Find where the given text appears and provide that cell's center as [X, Y] coordinate. 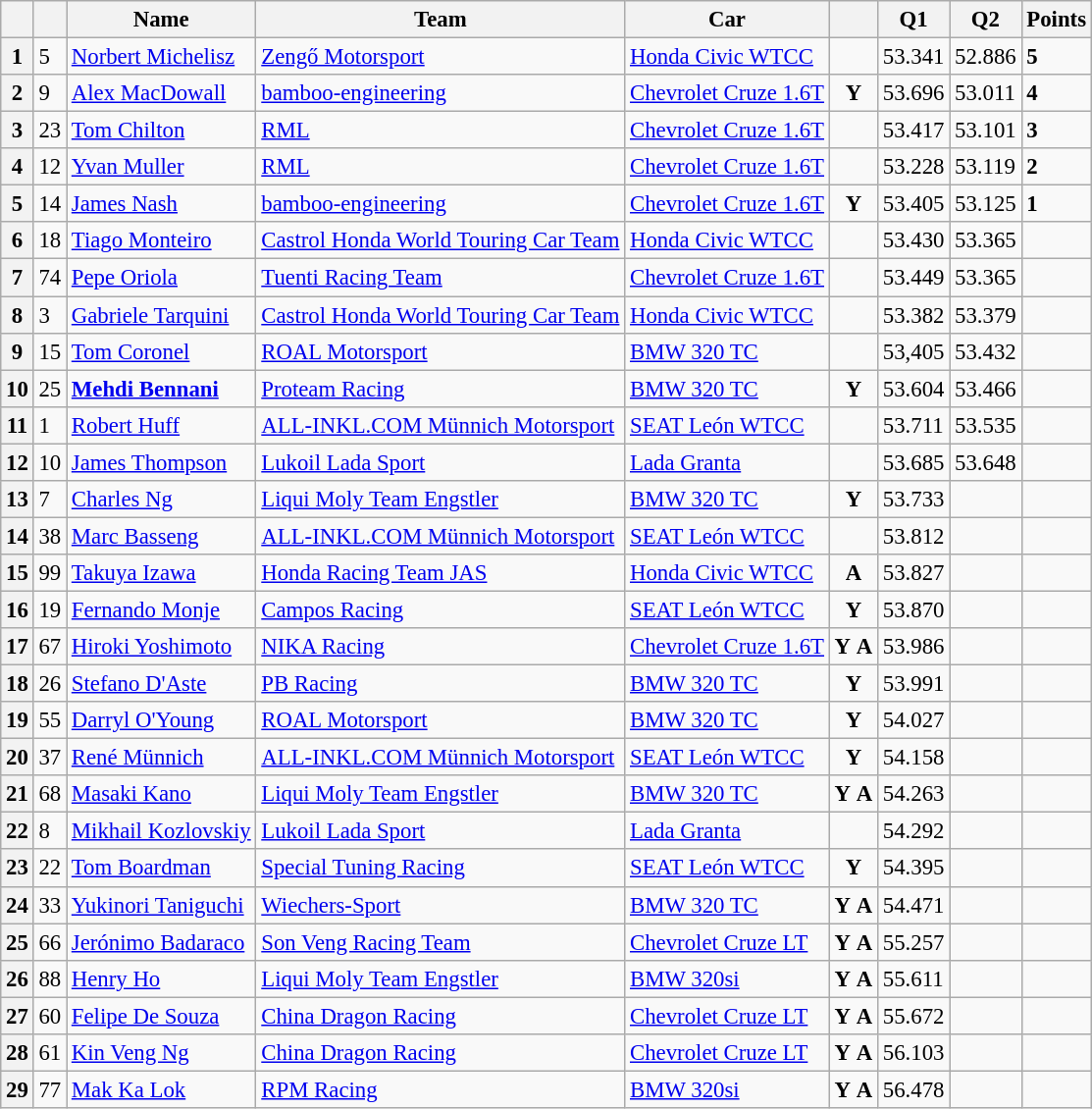
53.382 [914, 315]
27 [18, 1016]
Car [728, 20]
53,405 [914, 351]
Yvan Muller [161, 167]
Yukinori Taniguchi [161, 905]
Masaki Kano [161, 794]
Tom Chilton [161, 131]
53.228 [914, 167]
54.158 [914, 758]
28 [18, 1053]
Pepe Oriola [161, 278]
21 [18, 794]
Tuenti Racing Team [441, 278]
Q1 [914, 20]
53.827 [914, 573]
13 [18, 500]
55.257 [914, 942]
53.432 [985, 351]
53.812 [914, 536]
Tom Boardman [161, 869]
54.395 [914, 869]
53.101 [985, 131]
Fernando Monje [161, 609]
16 [18, 609]
53.648 [985, 462]
Name [161, 20]
Kin Veng Ng [161, 1053]
53.417 [914, 131]
53.711 [914, 425]
56.478 [914, 1089]
53.870 [914, 609]
Felipe De Souza [161, 1016]
54.292 [914, 831]
PB Racing [441, 684]
20 [18, 758]
James Thompson [161, 462]
56.103 [914, 1053]
Q2 [985, 20]
Marc Basseng [161, 536]
Charles Ng [161, 500]
Wiechers-Sport [441, 905]
Alex MacDowall [161, 93]
Proteam Racing [441, 389]
29 [18, 1089]
53.449 [914, 278]
61 [49, 1053]
54.027 [914, 720]
NIKA Racing [441, 647]
53.379 [985, 315]
55.611 [914, 978]
24 [18, 905]
53.011 [985, 93]
53.341 [914, 57]
53.466 [985, 389]
Darryl O'Young [161, 720]
Gabriele Tarquini [161, 315]
53.125 [985, 204]
Mikhail Kozlovskiy [161, 831]
53.535 [985, 425]
Norbert Michelisz [161, 57]
A [854, 573]
53.405 [914, 204]
Tiago Monteiro [161, 240]
6 [18, 240]
74 [49, 278]
Takuya Izawa [161, 573]
55 [49, 720]
67 [49, 647]
Points [1056, 20]
38 [49, 536]
Zengő Motorsport [441, 57]
53.119 [985, 167]
17 [18, 647]
55.672 [914, 1016]
Mak Ka Lok [161, 1089]
Son Veng Racing Team [441, 942]
54.471 [914, 905]
James Nash [161, 204]
77 [49, 1089]
Special Tuning Racing [441, 869]
53.991 [914, 684]
66 [49, 942]
René Münnich [161, 758]
99 [49, 573]
53.696 [914, 93]
Mehdi Bennani [161, 389]
37 [49, 758]
53.604 [914, 389]
Hiroki Yoshimoto [161, 647]
60 [49, 1016]
Henry Ho [161, 978]
53.986 [914, 647]
Stefano D'Aste [161, 684]
52.886 [985, 57]
11 [18, 425]
68 [49, 794]
Tom Coronel [161, 351]
54.263 [914, 794]
88 [49, 978]
RPM Racing [441, 1089]
Campos Racing [441, 609]
Team [441, 20]
33 [49, 905]
Honda Racing Team JAS [441, 573]
53.430 [914, 240]
53.685 [914, 462]
Jerónimo Badaraco [161, 942]
Robert Huff [161, 425]
53.733 [914, 500]
